Find where the given text appears and provide that cell's center as [x, y] coordinate. 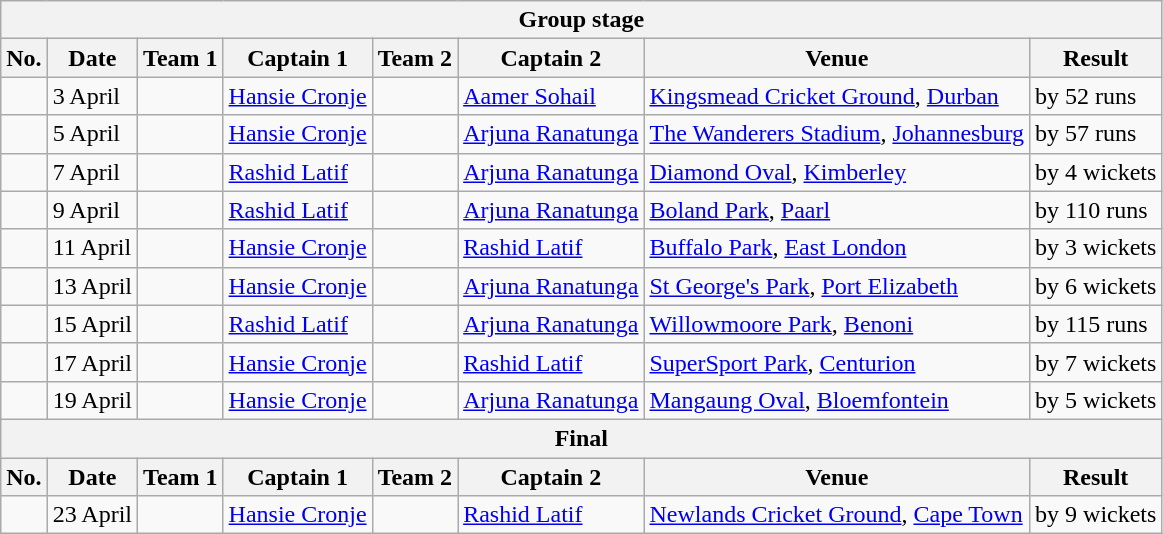
SuperSport Park, Centurion [837, 362]
Buffalo Park, East London [837, 248]
Final [582, 438]
by 110 runs [1096, 210]
Group stage [582, 20]
by 4 wickets [1096, 172]
Kingsmead Cricket Ground, Durban [837, 96]
by 9 wickets [1096, 515]
17 April [92, 362]
5 April [92, 134]
13 April [92, 286]
Willowmoore Park, Benoni [837, 324]
3 April [92, 96]
by 52 runs [1096, 96]
11 April [92, 248]
9 April [92, 210]
15 April [92, 324]
by 3 wickets [1096, 248]
19 April [92, 400]
by 7 wickets [1096, 362]
by 57 runs [1096, 134]
The Wanderers Stadium, Johannesburg [837, 134]
Diamond Oval, Kimberley [837, 172]
Boland Park, Paarl [837, 210]
by 6 wickets [1096, 286]
Mangaung Oval, Bloemfontein [837, 400]
by 115 runs [1096, 324]
by 5 wickets [1096, 400]
23 April [92, 515]
Newlands Cricket Ground, Cape Town [837, 515]
St George's Park, Port Elizabeth [837, 286]
Aamer Sohail [551, 96]
7 April [92, 172]
